From the cell containing the given text, extract its center point as (X, Y) coordinate. 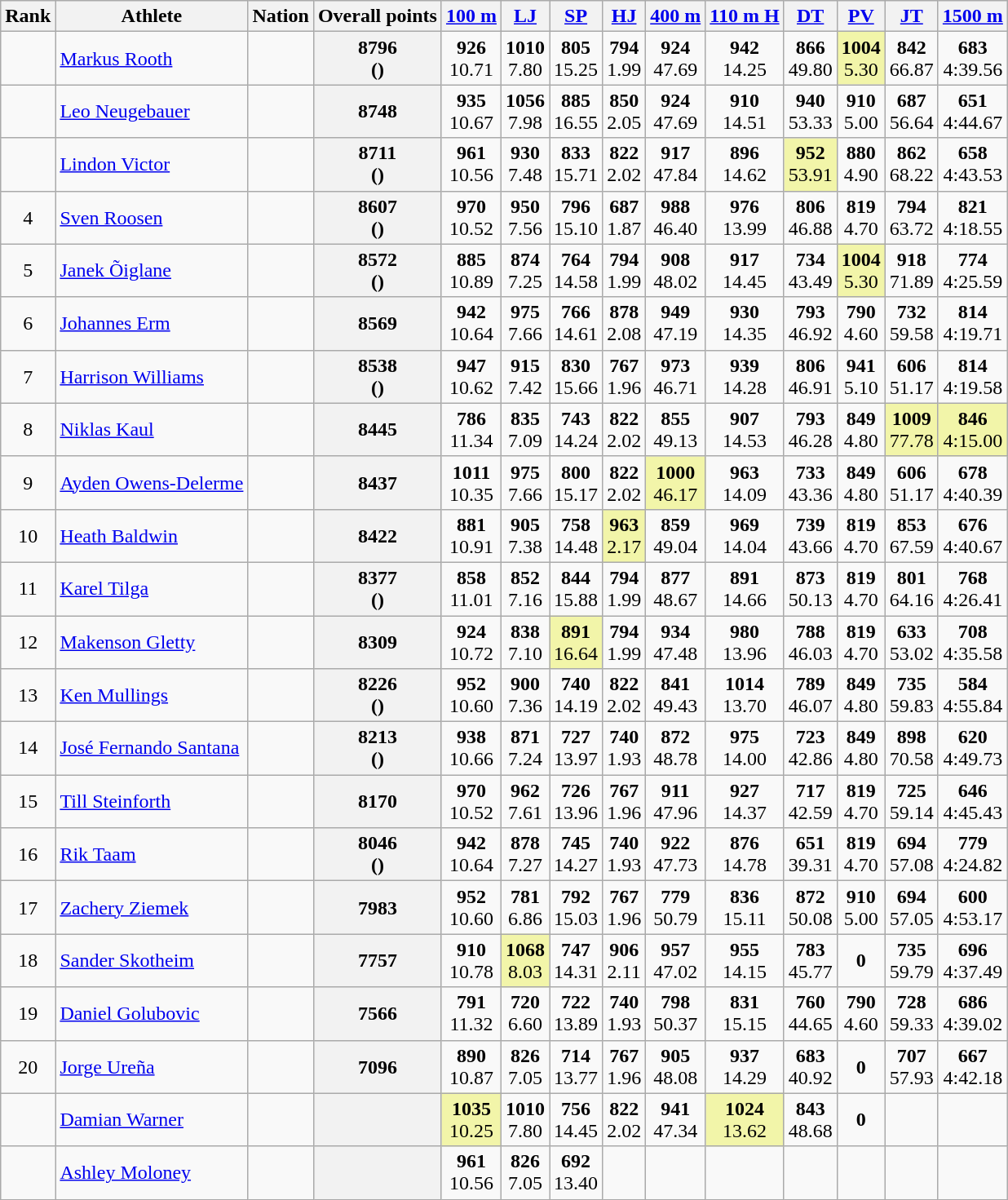
93914.28 (745, 377)
72559.14 (912, 801)
70757.93 (912, 1067)
Makenson Gletty (152, 641)
6964:37.49 (972, 961)
72342.86 (811, 749)
8214:18.55 (972, 217)
100046.17 (675, 483)
93810.66 (471, 749)
69213.40 (576, 1173)
83115.15 (745, 1013)
9 (28, 483)
7816.86 (525, 907)
9007.36 (525, 695)
68756.64 (912, 111)
8796() (377, 59)
8711() (377, 165)
91871.89 (912, 271)
9627.61 (525, 801)
SP (576, 16)
18 (28, 961)
Till Steinforth (152, 801)
Ken Mullings (152, 695)
75814.48 (576, 535)
86268.22 (912, 165)
Sander Skotheim (152, 961)
Zachery Ziemek (152, 907)
DT (811, 16)
7096 (377, 1067)
93714.29 (745, 1067)
97346.71 (675, 377)
Niklas Kaul (152, 429)
74014.19 (576, 695)
6 (28, 323)
88510.89 (471, 271)
87614.78 (745, 855)
69457.08 (912, 855)
7744:25.59 (972, 271)
94710.62 (471, 377)
7566 (377, 1013)
7084:35.58 (972, 641)
6864:39.02 (972, 1013)
8422 (377, 535)
72613.96 (576, 801)
Daniel Golubovic (152, 1013)
84348.68 (811, 1119)
74714.31 (576, 961)
87248.78 (675, 749)
93014.35 (745, 323)
87250.08 (811, 907)
9307.48 (525, 165)
1500 m (972, 16)
76414.58 (576, 271)
8782.08 (625, 323)
89614.62 (745, 165)
Jorge Ureña (152, 1067)
7206.60 (525, 1013)
80164.16 (912, 589)
87748.67 (675, 589)
7794:24.82 (972, 855)
HJ (625, 16)
11 (28, 589)
8569 (377, 323)
76614.61 (576, 323)
6514:44.67 (972, 111)
8437 (377, 483)
73559.79 (912, 961)
93447.48 (675, 641)
98013.96 (745, 641)
Damian Warner (152, 1119)
72859.33 (912, 1013)
Ashley Moloney (152, 1173)
JT (912, 16)
89116.64 (576, 641)
97613.99 (745, 217)
8787.27 (525, 855)
91147.96 (675, 801)
Karel Tilga (152, 589)
88110.91 (471, 535)
8 (28, 429)
94947.19 (675, 323)
Overall points (377, 16)
79346.28 (811, 429)
79463.72 (912, 217)
6834:39.56 (972, 59)
8144:19.58 (972, 377)
83315.71 (576, 165)
84149.43 (675, 695)
78345.77 (811, 961)
7684:26.41 (972, 589)
89114.66 (745, 589)
8377() (377, 589)
17 (28, 907)
Athlete (152, 16)
92714.37 (745, 801)
75614.45 (576, 1119)
8309 (377, 641)
91747.84 (675, 165)
6004:53.17 (972, 907)
85811.01 (471, 589)
83015.66 (576, 377)
93510.67 (471, 111)
Rank (28, 16)
71413.77 (576, 1067)
LJ (525, 16)
96314.09 (745, 483)
8527.16 (525, 589)
Rik Taam (152, 855)
74314.24 (576, 429)
69457.05 (912, 907)
Janek Õiglane (152, 271)
65139.31 (811, 855)
94147.34 (675, 1119)
73559.83 (912, 695)
74514.27 (576, 855)
8748 (377, 111)
6464:45.43 (972, 801)
8804.90 (861, 165)
97514.00 (745, 749)
94214.25 (745, 59)
8226() (377, 695)
90848.02 (675, 271)
8607() (377, 217)
83615.11 (745, 907)
8445 (377, 429)
79850.37 (675, 1013)
73259.58 (912, 323)
14 (28, 749)
Harrison Williams (152, 377)
8502.05 (625, 111)
91010.78 (471, 961)
Heath Baldwin (152, 535)
86649.80 (811, 59)
Nation (281, 16)
6584:43.53 (972, 165)
80646.88 (811, 217)
80515.25 (576, 59)
94053.33 (811, 111)
100 m (471, 16)
95747.02 (675, 961)
10 (28, 535)
8387.10 (525, 641)
Lindon Victor (152, 165)
79215.03 (576, 907)
98846.40 (675, 217)
9157.42 (525, 377)
Leo Neugebauer (152, 111)
20 (28, 1067)
10688.03 (525, 961)
84415.88 (576, 589)
8357.09 (525, 429)
6871.87 (625, 217)
73443.49 (811, 271)
87350.13 (811, 589)
80646.91 (811, 377)
PV (861, 16)
92410.72 (471, 641)
103510.25 (471, 1119)
9632.17 (625, 535)
8170 (377, 801)
15 (28, 801)
78946.07 (811, 695)
78611.34 (471, 429)
7 (28, 377)
8464:15.00 (972, 429)
92247.73 (675, 855)
5 (28, 271)
89870.58 (912, 749)
72213.89 (576, 1013)
8572() (377, 271)
79111.32 (471, 1013)
7983 (377, 907)
8747.25 (525, 271)
95253.91 (811, 165)
63353.02 (912, 641)
10567.98 (525, 111)
6784:40.39 (972, 483)
101110.35 (471, 483)
91014.51 (745, 111)
100977.78 (912, 429)
12 (28, 641)
9415.10 (861, 377)
6204:49.73 (972, 749)
88516.55 (576, 111)
6674:42.18 (972, 1067)
90714.53 (745, 429)
101413.70 (745, 695)
85367.59 (912, 535)
72713.97 (576, 749)
Markus Rooth (152, 59)
Sven Roosen (152, 217)
13 (28, 695)
9507.56 (525, 217)
79615.10 (576, 217)
400 m (675, 16)
78846.03 (811, 641)
90548.08 (675, 1067)
84266.87 (912, 59)
102413.62 (745, 1119)
96914.04 (745, 535)
8046() (377, 855)
80015.17 (576, 483)
4 (28, 217)
Johannes Erm (152, 323)
76044.65 (811, 1013)
85949.04 (675, 535)
68340.92 (811, 1067)
77950.79 (675, 907)
8213() (377, 749)
73943.66 (811, 535)
9062.11 (625, 961)
9057.38 (525, 535)
Ayden Owens-Delerme (152, 483)
95514.15 (745, 961)
110 m H (745, 16)
8717.24 (525, 749)
7757 (377, 961)
5844:55.84 (972, 695)
73343.36 (811, 483)
92610.71 (471, 59)
16 (28, 855)
71742.59 (811, 801)
19 (28, 1013)
8144:19.71 (972, 323)
8538() (377, 377)
91714.45 (745, 271)
José Fernando Santana (152, 749)
6764:40.67 (972, 535)
79346.92 (811, 323)
89010.87 (471, 1067)
85549.13 (675, 429)
